Capture the cell that displays the provided text and extract its (x, y) central coordinate. 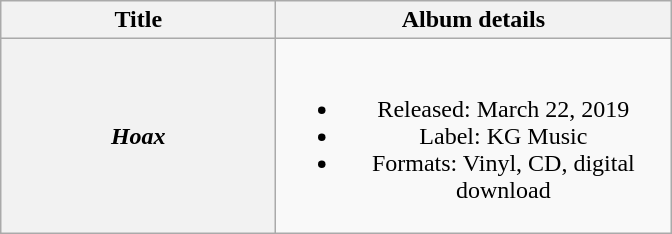
Title (138, 20)
Hoax (138, 136)
Album details (474, 20)
Released: March 22, 2019Label: KG MusicFormats: Vinyl, CD, digital download (474, 136)
